Find where the given text appears and provide that cell's center as (X, Y) coordinate. 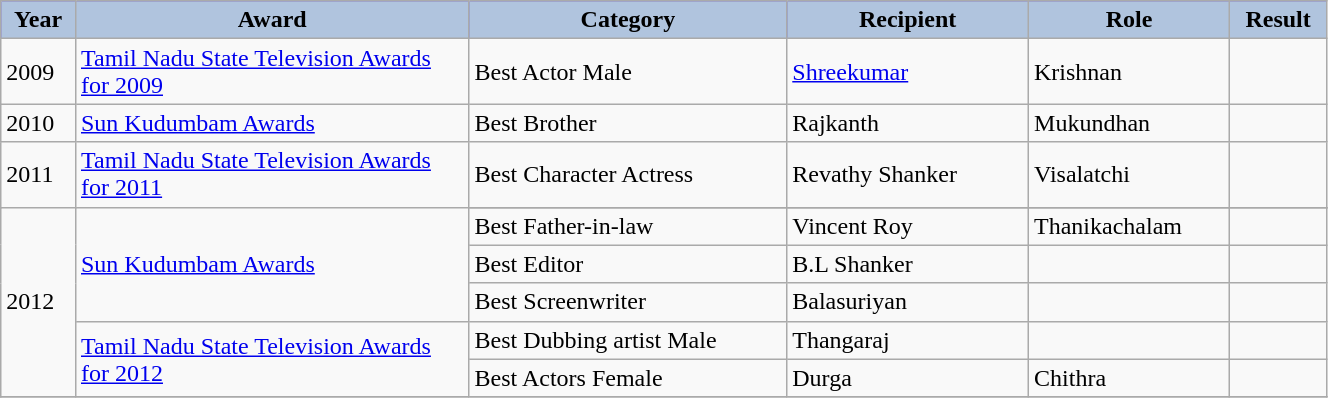
Chithra (1130, 378)
Vincent Roy (908, 226)
Visalatchi (1130, 174)
2011 (38, 174)
Shreekumar (908, 72)
Best Actor Male (628, 72)
Award (272, 20)
Best Dubbing artist Male (628, 340)
Krishnan (1130, 72)
Mukundhan (1130, 123)
Revathy Shanker (908, 174)
Role (1130, 20)
Durga (908, 378)
Best Screenwriter (628, 302)
Best Editor (628, 264)
Best Character Actress (628, 174)
Rajkanth (908, 123)
Recipient (908, 20)
Best Actors Female (628, 378)
2009 (38, 72)
Best Father-in-law (628, 226)
2012 (38, 302)
Year (38, 20)
Tamil Nadu State Television Awards for 2009 (272, 72)
Tamil Nadu State Television Awards for 2012 (272, 359)
Tamil Nadu State Television Awards for 2011 (272, 174)
Balasuriyan (908, 302)
Best Brother (628, 123)
2010 (38, 123)
Thanikachalam (1130, 226)
Result (1278, 20)
Category (628, 20)
B.L Shanker (908, 264)
Thangaraj (908, 340)
